Provide the [X, Y] coordinate of the cell's center where the given text is located.  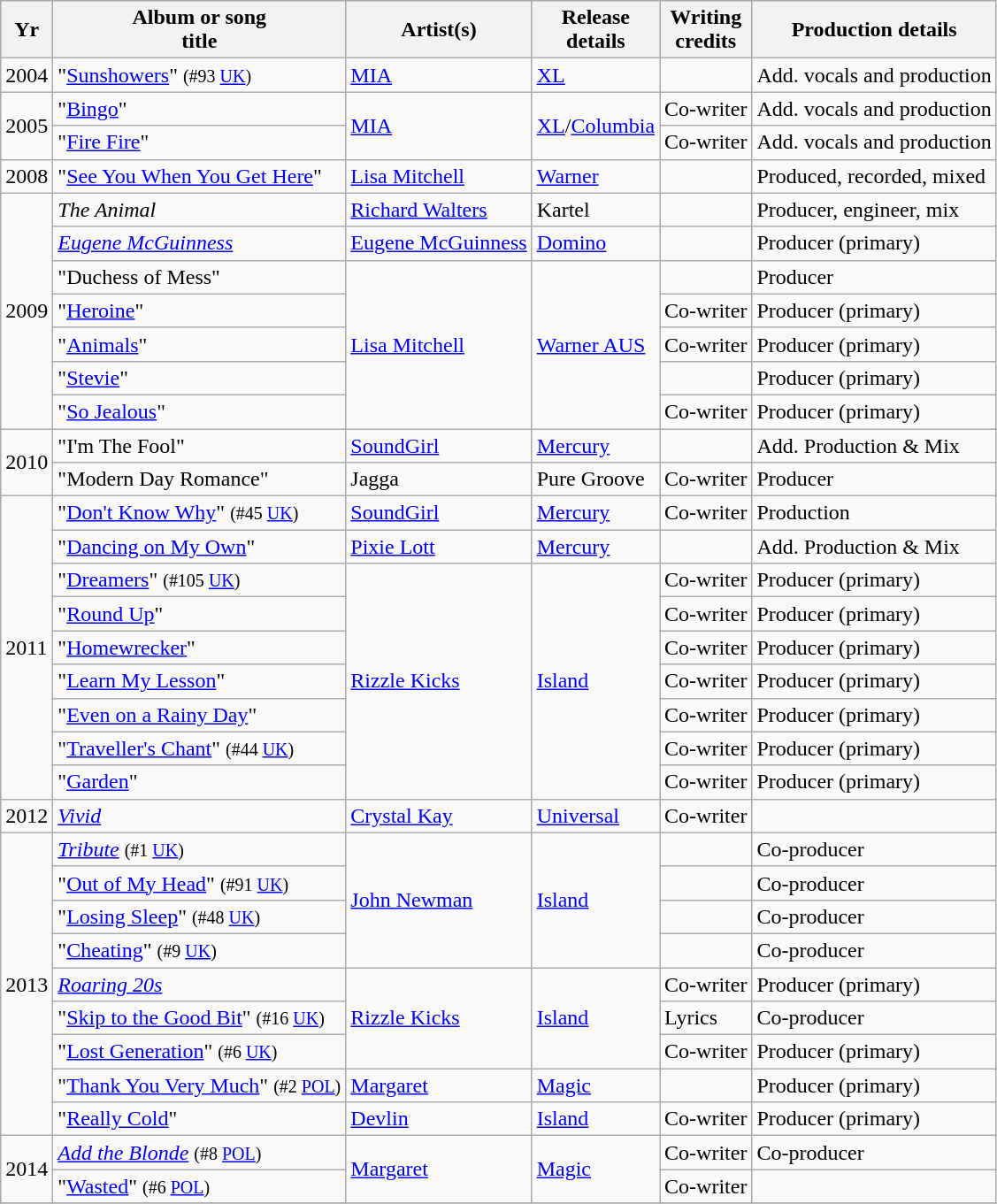
Universal [595, 816]
2011 [27, 648]
"Dancing on My Own" [200, 547]
"I'm The Fool" [200, 445]
XL/Columbia [595, 126]
Add the Blonde (#8 POL) [200, 1153]
"Even on a Rainy Day" [200, 715]
"Garden" [200, 782]
"Learn My Lesson" [200, 681]
Jagga [439, 479]
"Sunshowers" (#93 UK) [200, 75]
2005 [27, 126]
"Out of My Head" (#91 UK) [200, 883]
"Fire Fire" [200, 142]
"Skip to the Good Bit" (#16 UK) [200, 1018]
2014 [27, 1169]
Pure Groove [595, 479]
2009 [27, 311]
"Really Cold" [200, 1119]
"Don't Know Why" (#45 UK) [200, 513]
Warner AUS [595, 344]
Artist(s) [439, 30]
Writingcredits [706, 30]
"Stevie" [200, 378]
Album or songtitle [200, 30]
Production details [874, 30]
Kartel [595, 210]
Roaring 20s [200, 985]
Yr [27, 30]
2012 [27, 816]
Richard Walters [439, 210]
"Thank You Very Much" (#2 POL) [200, 1085]
Produced, recorded, mixed [874, 176]
"Homewrecker" [200, 648]
Warner [595, 176]
Domino [595, 243]
"Lost Generation" (#6 UK) [200, 1052]
The Animal [200, 210]
"Cheating" (#9 UK) [200, 950]
Lyrics [706, 1018]
Vivid [200, 816]
2008 [27, 176]
Producer, engineer, mix [874, 210]
Pixie Lott [439, 547]
"See You When You Get Here" [200, 176]
"Losing Sleep" (#48 UK) [200, 916]
Production [874, 513]
"Dreamers" (#105 UK) [200, 580]
2004 [27, 75]
John Newman [439, 900]
Releasedetails [595, 30]
"Traveller's Chant" (#44 UK) [200, 748]
"Heroine" [200, 311]
Tribute (#1 UK) [200, 849]
"Round Up" [200, 614]
"Bingo" [200, 109]
XL [595, 75]
"Modern Day Romance" [200, 479]
"So Jealous" [200, 411]
2010 [27, 462]
"Wasted" (#6 POL) [200, 1186]
2013 [27, 984]
Devlin [439, 1119]
"Duchess of Mess" [200, 277]
Crystal Kay [439, 816]
"Animals" [200, 344]
